Identify which cell holds the provided text, then report its (X, Y) central coordinate. 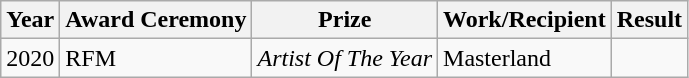
2020 (30, 58)
Prize (345, 20)
Masterland (525, 58)
RFM (156, 58)
Work/Recipient (525, 20)
Award Ceremony (156, 20)
Year (30, 20)
Result (649, 20)
Artist Of The Year (345, 58)
